Return the (X, Y) coordinate for the center point of the cell that contains the specified text.  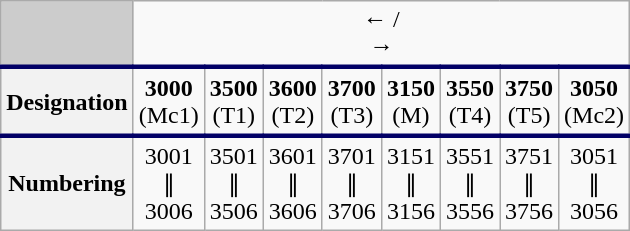
3550(T4) (470, 101)
3701∥3706 (352, 182)
3600(T2) (292, 101)
3750(T5) (530, 101)
3150(M) (410, 101)
3001∥3006 (168, 182)
3051∥3056 (594, 182)
← / → (381, 34)
3601∥3606 (292, 182)
3151∥3156 (410, 182)
Designation (67, 101)
3000(Mc1) (168, 101)
Numbering (67, 182)
3751∥3756 (530, 182)
3500(T1) (234, 101)
3700(T3) (352, 101)
3501∥3506 (234, 182)
3050(Mc2) (594, 101)
3551∥3556 (470, 182)
